Locate the cell with the specified text and output its (x, y) center coordinate. 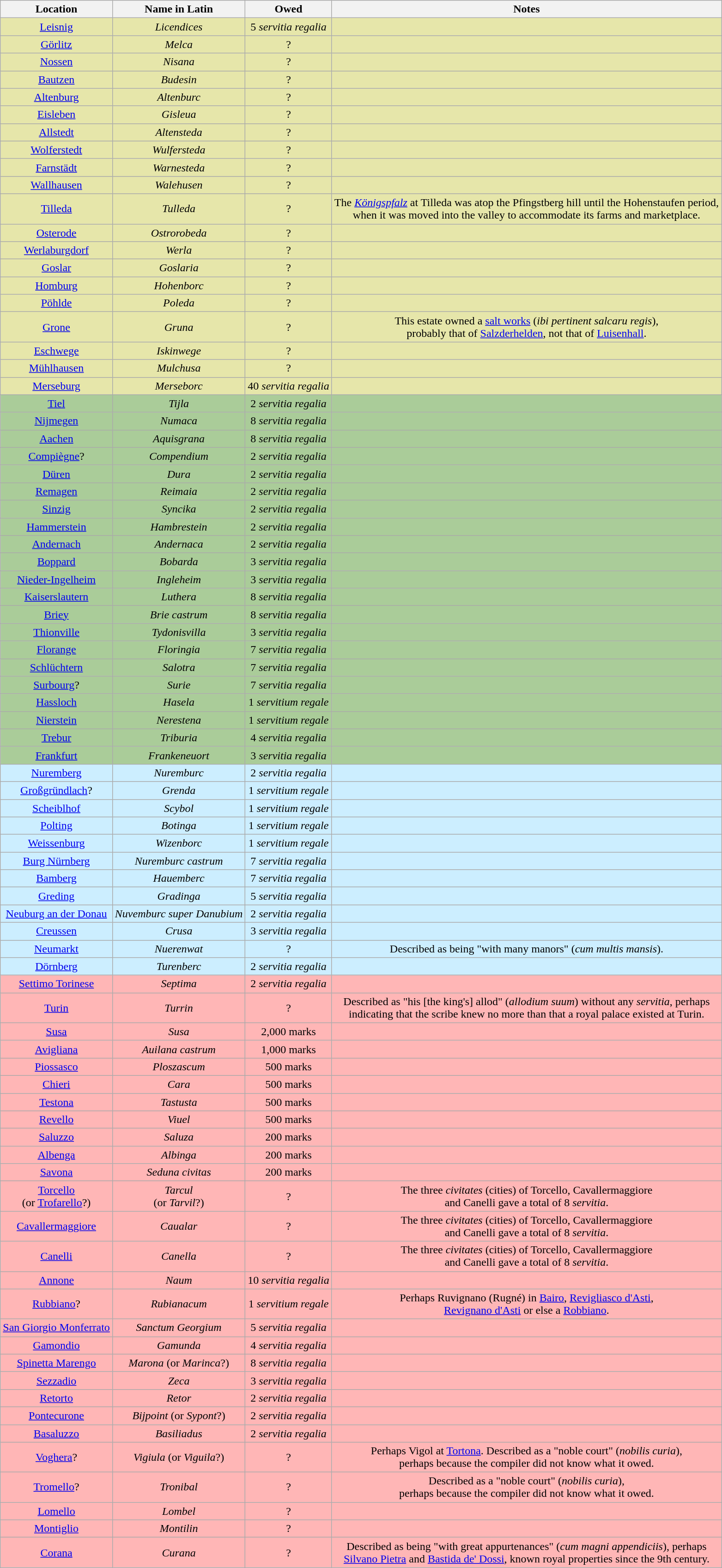
Triburia (178, 738)
40 servitia regalia (289, 386)
Settimo Torinese (56, 984)
Frankeneuort (178, 755)
Licendices (178, 27)
10 servitia regalia (289, 1280)
Montiglio (56, 1529)
Seduna civitas (178, 1172)
Eschwege (56, 351)
Surie (178, 685)
Altensteda (178, 132)
Caualar (178, 1226)
Gamondio (56, 1345)
Annone (56, 1280)
Saluza (178, 1137)
Werlaburgdorf (56, 250)
Name in Latin (178, 9)
Bobarda (178, 562)
Budesin (178, 79)
Pontecurone (56, 1415)
Ingleheim (178, 580)
Albinga (178, 1155)
Nieder-Ingelheim (56, 580)
Remagen (56, 491)
Farnstädt (56, 167)
Perhaps Ruvignano (Rugné) in Bairo, Revigliasco d'Asti,Revignano d'Asti or else a Robbiano. (527, 1304)
Homburg (56, 286)
Nijmegen (56, 421)
Luthera (178, 597)
Leisnig (56, 27)
Gisleua (178, 115)
Gamunda (178, 1345)
Turrin (178, 1007)
Rubbiano? (56, 1304)
Melca (178, 44)
Notes (527, 9)
Nuvemburc super Danubium (178, 914)
Boppard (56, 562)
Nossen (56, 62)
This estate owned a salt works (ibi pertinent salcaru regis),probably that of Salzderhelden, not that of Luisenhall. (527, 327)
Syncika (178, 509)
Zeca (178, 1380)
Botinga (178, 826)
Düren (56, 474)
Greding (56, 896)
Sinzig (56, 509)
Osterode (56, 232)
Grenda (178, 790)
Basaluzzo (56, 1433)
Montilin (178, 1529)
Retorto (56, 1398)
Hohenborc (178, 286)
Frankfurt (56, 755)
Perhaps Vigol at Tortona. Described as a "noble court" (nobilis curia),perhaps because the compiler did not know what it owed. (527, 1458)
Described as being "with many manors" (cum multis mansis). (527, 949)
Viuel (178, 1120)
Wolferstedt (56, 150)
Revello (56, 1120)
Görlitz (56, 44)
Avigliana (56, 1049)
Thionville (56, 632)
San Giorgio Monferrato (56, 1328)
Crusa (178, 931)
Hammerstein (56, 526)
Creussen (56, 931)
Canelli (56, 1256)
Florange (56, 650)
Tromello? (56, 1487)
Aachen (56, 439)
Nuremburc castrum (178, 861)
Curana (178, 1553)
Schlüchtern (56, 667)
Tilleda (56, 209)
Walehusen (178, 185)
Tastusta (178, 1102)
Septima (178, 984)
Neuburg an der Donau (56, 914)
Compendium (178, 456)
Gradinga (178, 896)
Ploszascum (178, 1067)
2,000 marks (289, 1031)
Compiègne? (56, 456)
Altenburc (178, 97)
Cavallermaggiore (56, 1226)
Großgründlach? (56, 790)
Naum (178, 1280)
Canella (178, 1256)
Scybol (178, 808)
Described as a "noble court" (nobilis curia),perhaps because the compiler did not know what it owed. (527, 1487)
Tydonisvilla (178, 632)
Trebur (56, 738)
Cara (178, 1084)
Spinetta Marengo (56, 1363)
Wulfersteda (178, 150)
Sezzadio (56, 1380)
Turin (56, 1007)
Surbourg? (56, 685)
Ostrorobeda (178, 232)
Bautzen (56, 79)
Eisleben (56, 115)
Goslar (56, 268)
Allstedt (56, 132)
Albenga (56, 1155)
Bamberg (56, 879)
Rubianacum (178, 1304)
Neumarkt (56, 949)
Saluzzo (56, 1137)
Hambrestein (178, 526)
Wallhausen (56, 185)
Reimaia (178, 491)
Savona (56, 1172)
Warnesteda (178, 167)
Goslaria (178, 268)
Sanctum Georgium (178, 1328)
Hasela (178, 702)
Retor (178, 1398)
Nuerenwat (178, 949)
Basiliadus (178, 1433)
Briey (56, 615)
Gruna (178, 327)
Bijpoint (or Sypont?) (178, 1415)
Andernach (56, 544)
Hassloch (56, 702)
Polting (56, 826)
Mühlhausen (56, 368)
Torcello(or Trofarello?) (56, 1196)
Piossasco (56, 1067)
Hauemberc (178, 879)
Turenberc (178, 966)
Pöhlde (56, 303)
Auilana castrum (178, 1049)
Marona (or Marinca?) (178, 1363)
1,000 marks (289, 1049)
Brie castrum (178, 615)
Mulchusa (178, 368)
Merseburg (56, 386)
Nuremburc (178, 773)
Chieri (56, 1084)
Scheiblhof (56, 808)
Testona (56, 1102)
Nisana (178, 62)
Kaiserslautern (56, 597)
Voghera? (56, 1458)
Tiel (56, 403)
Floringia (178, 650)
Tronibal (178, 1487)
Werla (178, 250)
Vigiula (or Viguila?) (178, 1458)
Dörnberg (56, 966)
Corana (56, 1553)
Iskinwege (178, 351)
Tulleda (178, 209)
Owed (289, 9)
Poleda (178, 303)
Numaca (178, 421)
Location (56, 9)
Weissenburg (56, 843)
Nuremberg (56, 773)
Altenburg (56, 97)
Nierstein (56, 720)
Lombel (178, 1511)
Andernaca (178, 544)
Burg Nürnberg (56, 861)
Lomello (56, 1511)
Nerestena (178, 720)
Dura (178, 474)
Tijla (178, 403)
Merseborc (178, 386)
Grone (56, 327)
Tarcul(or Tarvil?) (178, 1196)
Wizenborc (178, 843)
Aquisgrana (178, 439)
Salotra (178, 667)
